Locate the cell with the specified text and output its [x, y] center coordinate. 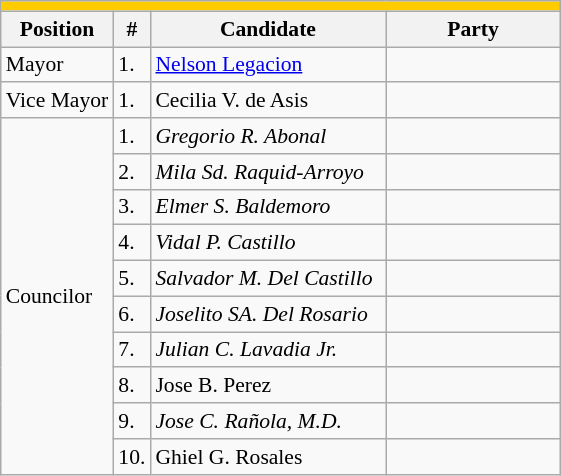
Joselito SA. Del Rosario [268, 314]
Position [58, 29]
Vice Mayor [58, 101]
8. [132, 386]
3. [132, 207]
2. [132, 172]
Nelson Legacion [268, 65]
Vidal P. Castillo [268, 243]
6. [132, 314]
5. [132, 279]
Salvador M. Del Castillo [268, 279]
Jose B. Perez [268, 386]
Councilor [58, 296]
10. [132, 457]
Elmer S. Baldemoro [268, 207]
# [132, 29]
Ghiel G. Rosales [268, 457]
Mayor [58, 65]
Party [474, 29]
7. [132, 350]
9. [132, 421]
Cecilia V. de Asis [268, 101]
Jose C. Rañola, M.D. [268, 421]
Julian C. Lavadia Jr. [268, 350]
Gregorio R. Abonal [268, 136]
Mila Sd. Raquid-Arroyo [268, 172]
4. [132, 243]
Candidate [268, 29]
